Scan for the cell matching the given text and deliver its [x, y] coordinate at center. 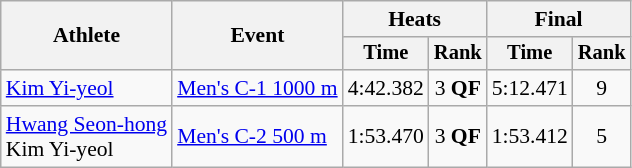
Kim Yi-yeol [86, 88]
5 [602, 136]
Final [559, 19]
1:53.470 [386, 136]
Athlete [86, 36]
Heats [415, 19]
4:42.382 [386, 88]
Hwang Seon-hongKim Yi-yeol [86, 136]
1:53.412 [530, 136]
Men's C-1 1000 m [258, 88]
Event [258, 36]
9 [602, 88]
5:12.471 [530, 88]
Men's C-2 500 m [258, 136]
